Detect which cell encompasses the target text, then output its (x, y) center coordinate. 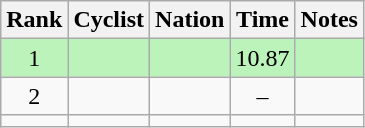
Notes (329, 20)
– (262, 96)
Rank (34, 20)
Nation (190, 20)
1 (34, 58)
Cyclist (109, 20)
2 (34, 96)
10.87 (262, 58)
Time (262, 20)
